Return (x, y) of the center of cell containing provided text 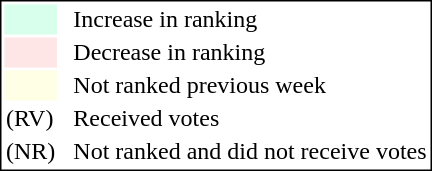
Not ranked and did not receive votes (250, 151)
Not ranked previous week (250, 85)
Received votes (250, 119)
Decrease in ranking (250, 53)
(RV) (30, 119)
(NR) (30, 151)
Increase in ranking (250, 19)
